Extract the [X, Y] coordinate from the center of the cell holding the provided text.  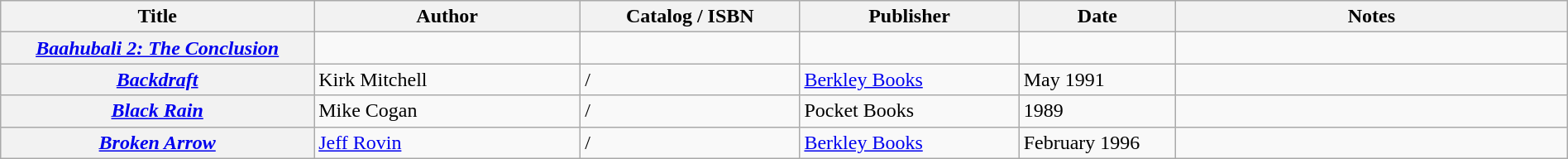
Publisher [910, 17]
Broken Arrow [157, 142]
Catalog / ISBN [690, 17]
Jeff Rovin [447, 142]
Pocket Books [910, 111]
Backdraft [157, 79]
Title [157, 17]
Baahubali 2: The Conclusion [157, 48]
Kirk Mitchell [447, 79]
Mike Cogan [447, 111]
1989 [1097, 111]
Notes [1372, 17]
February 1996 [1097, 142]
Date [1097, 17]
Author [447, 17]
Black Rain [157, 111]
May 1991 [1097, 79]
